Extract the (x, y) coordinate from the center of the cell holding the provided text.  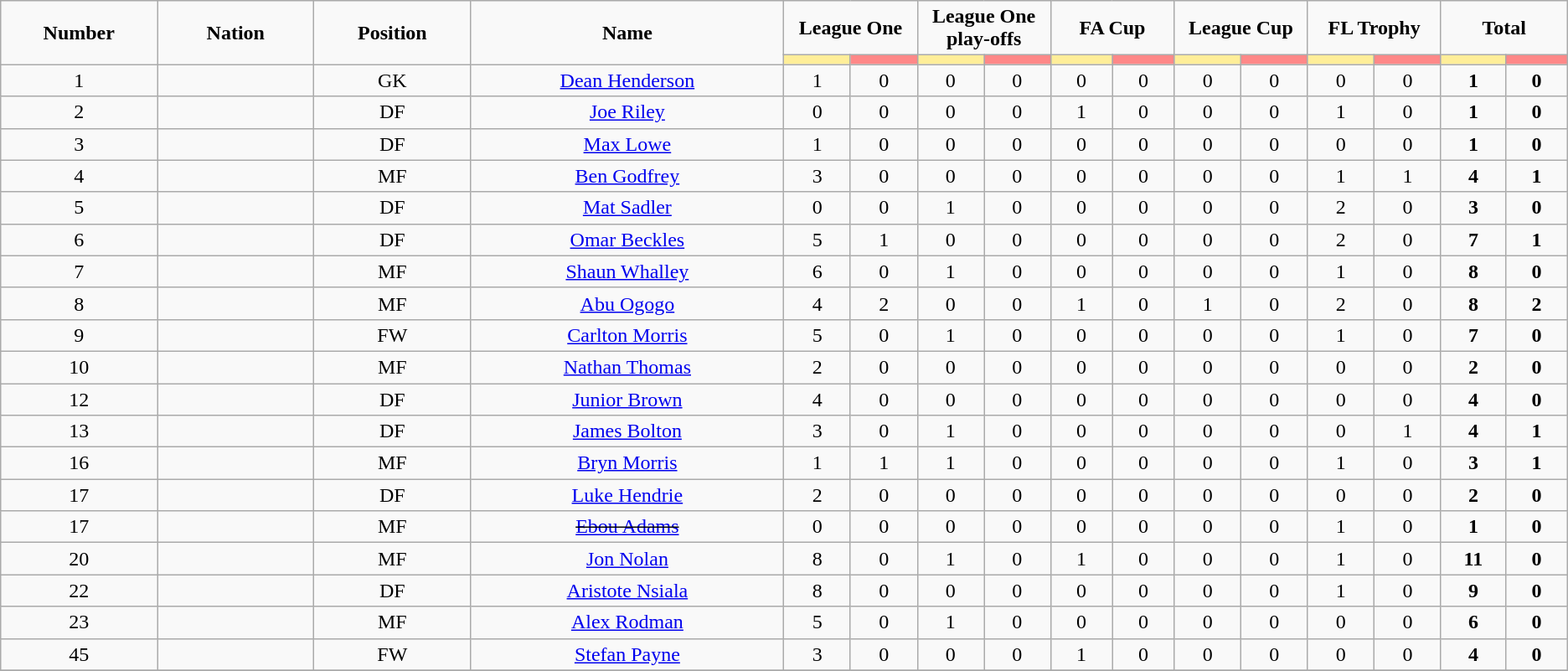
Shaun Whalley (627, 271)
Abu Ogogo (627, 303)
Total (1504, 28)
Mat Sadler (627, 208)
Ben Godfrey (627, 176)
45 (79, 654)
Ebou Adams (627, 527)
Joe Riley (627, 112)
12 (79, 400)
Stefan Payne (627, 654)
16 (79, 463)
Number (79, 33)
League One (851, 28)
10 (79, 367)
22 (79, 591)
Luke Hendrie (627, 495)
Omar Beckles (627, 240)
FA Cup (1112, 28)
League One play-offs (983, 28)
Carlton Morris (627, 335)
Aristote Nsiala (627, 591)
Nathan Thomas (627, 367)
23 (79, 622)
FL Trophy (1374, 28)
Position (392, 33)
GK (392, 80)
Nation (236, 33)
James Bolton (627, 431)
League Cup (1241, 28)
Dean Henderson (627, 80)
Junior Brown (627, 400)
Alex Rodman (627, 622)
Bryn Morris (627, 463)
13 (79, 431)
Jon Nolan (627, 559)
Name (627, 33)
Max Lowe (627, 144)
11 (1473, 559)
20 (79, 559)
